Extract the [X, Y] coordinate from the center of the cell holding the provided text.  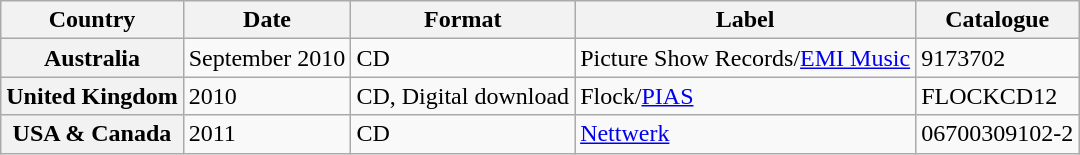
FLOCKCD12 [998, 96]
Catalogue [998, 20]
2011 [267, 134]
2010 [267, 96]
Nettwerk [746, 134]
USA & Canada [92, 134]
Country [92, 20]
9173702 [998, 58]
United Kingdom [92, 96]
06700309102-2 [998, 134]
Flock/PIAS [746, 96]
Australia [92, 58]
Format [463, 20]
September 2010 [267, 58]
Picture Show Records/EMI Music [746, 58]
Date [267, 20]
Label [746, 20]
CD, Digital download [463, 96]
